Scan for the cell matching the given text and deliver its (x, y) coordinate at center. 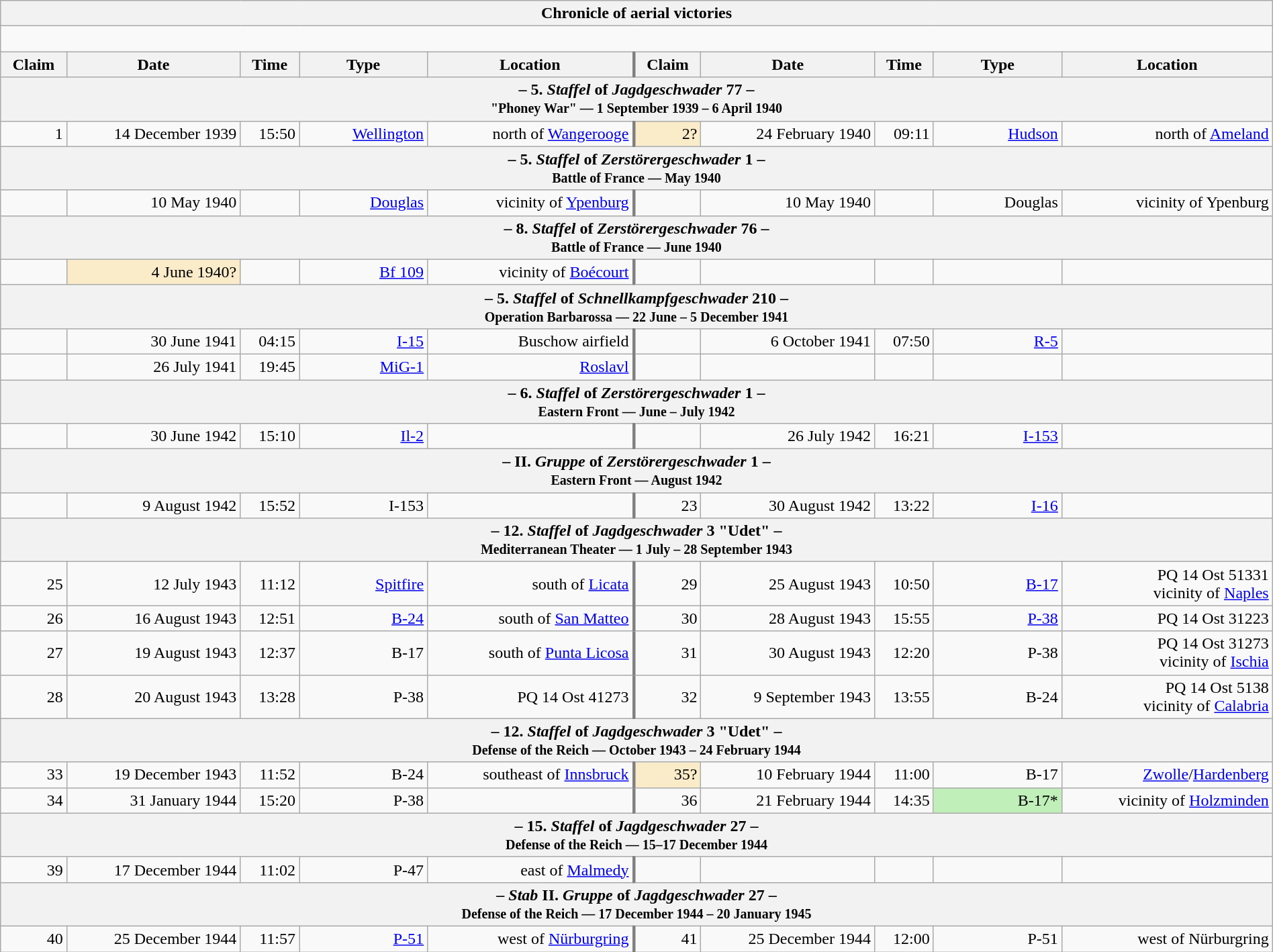
south of San Matteo (530, 618)
MiG-1 (364, 367)
34 (34, 800)
– 6. Staffel of Zerstörergeschwader 1 –Eastern Front — June – July 1942 (636, 401)
12:37 (270, 653)
I-15 (364, 341)
15:52 (270, 506)
Spitfire (364, 584)
41 (667, 939)
11:00 (904, 775)
13:22 (904, 506)
– 8. Staffel of Zerstörergeschwader 76 –Battle of France — June 1940 (636, 238)
Zwolle/Hardenberg (1167, 775)
31 (667, 653)
30 June 1941 (153, 341)
PQ 14 Ost 31273vicinity of Ischia (1167, 653)
17 December 1944 (153, 869)
35? (667, 775)
9 September 1943 (788, 697)
Bf 109 (364, 272)
33 (34, 775)
23 (667, 506)
1 (34, 134)
11:52 (270, 775)
– 5. Staffel of Jagdgeschwader 77 –"Phoney War" — 1 September 1939 – 6 April 1940 (636, 99)
31 January 1944 (153, 800)
15:20 (270, 800)
28 August 1943 (788, 618)
27 (34, 653)
– 5. Staffel of Schnellkampfgeschwader 210 –Operation Barbarossa — 22 June – 5 December 1941 (636, 306)
16 August 1943 (153, 618)
north of Wangerooge (530, 134)
07:50 (904, 341)
12:51 (270, 618)
04:15 (270, 341)
R-5 (998, 341)
south of Punta Licosa (530, 653)
19 August 1943 (153, 653)
26 July 1942 (788, 436)
vicinity of Holzminden (1167, 800)
– 12. Staffel of Jagdgeschwader 3 "Udet" –Defense of the Reich — October 1943 – 24 February 1944 (636, 740)
– 12. Staffel of Jagdgeschwader 3 "Udet" –Mediterranean Theater — 1 July – 28 September 1943 (636, 540)
20 August 1943 (153, 697)
PQ 14 Ost 31223 (1167, 618)
10 February 1944 (788, 775)
19 December 1943 (153, 775)
11:57 (270, 939)
Roslavl (530, 367)
29 (667, 584)
14:35 (904, 800)
I-16 (998, 506)
PQ 14 Ost 41273 (530, 697)
13:28 (270, 697)
Hudson (998, 134)
14 December 1939 (153, 134)
15:55 (904, 618)
11:02 (270, 869)
26 (34, 618)
2? (667, 134)
– II. Gruppe of Zerstörergeschwader 1 –Eastern Front — August 1942 (636, 471)
30 August 1943 (788, 653)
40 (34, 939)
B-17* (998, 800)
26 July 1941 (153, 367)
09:11 (904, 134)
19:45 (270, 367)
Wellington (364, 134)
30 August 1942 (788, 506)
Il-2 (364, 436)
10:50 (904, 584)
– 5. Staffel of Zerstörergeschwader 1 –Battle of France — May 1940 (636, 168)
4 June 1940? (153, 272)
21 February 1944 (788, 800)
12 July 1943 (153, 584)
6 October 1941 (788, 341)
32 (667, 697)
Buschow airfield (530, 341)
north of Ameland (1167, 134)
25 August 1943 (788, 584)
16:21 (904, 436)
PQ 14 Ost 5138vicinity of Calabria (1167, 697)
30 (667, 618)
15:50 (270, 134)
15:10 (270, 436)
30 June 1942 (153, 436)
9 August 1942 (153, 506)
24 February 1940 (788, 134)
28 (34, 697)
southeast of Innsbruck (530, 775)
36 (667, 800)
12:00 (904, 939)
PQ 14 Ost 51331vicinity of Naples (1167, 584)
– 15. Staffel of Jagdgeschwader 27 –Defense of the Reich — 15–17 December 1944 (636, 835)
12:20 (904, 653)
Chronicle of aerial victories (636, 13)
– Stab II. Gruppe of Jagdgeschwader 27 –Defense of the Reich — 17 December 1944 – 20 January 1945 (636, 904)
39 (34, 869)
south of Licata (530, 584)
11:12 (270, 584)
13:55 (904, 697)
east of Malmedy (530, 869)
vicinity of Boécourt (530, 272)
P-47 (364, 869)
25 (34, 584)
